For the text-containing cell, return its midpoint in [x, y] coordinate format. 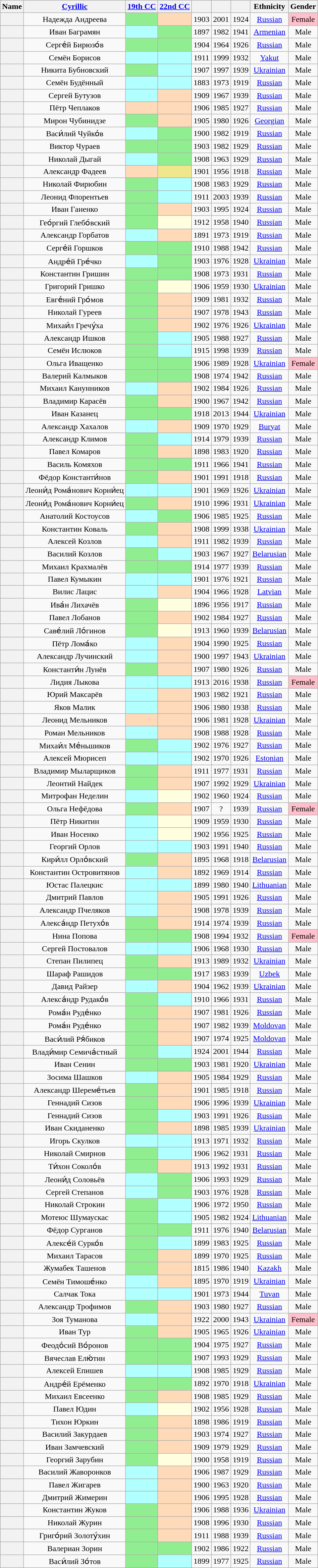
Ольга Иващенко [75, 363]
Николай Фирюбин [75, 184]
Тихон Юркин [75, 1422]
Константин Коваль [75, 529]
Григо́рий Золоту́хин [75, 1536]
Buryat [270, 426]
Николай Смирнов [75, 1153]
Леонтий Найдек [75, 784]
Анатолий Костоусов [75, 516]
Константин Жуков [75, 1510]
1971 [221, 1141]
Пётр Никитин [75, 821]
Пётр Лома́ко [75, 644]
Мотеюс Шумаускас [75, 1217]
Иван Сенин [75, 1065]
Михаи́л Ме́ньшиков [75, 745]
Павел Лобанов [75, 617]
Name [12, 7]
Yakut [270, 57]
Алексей Козлов [75, 541]
1891 [201, 235]
Алексей Епишев [75, 1371]
Леонид Мельников [75, 720]
Ольга Нефёдова [75, 809]
Сергей Постовалов [75, 949]
Иван Тур [75, 1332]
2003 [221, 197]
Gender [303, 7]
1975 [221, 1345]
Юрий Максарёв [75, 695]
Роман Мельников [75, 732]
Феодо́сий Во́ронов [75, 1345]
Степан Пилипец [75, 961]
Михаил Тарасов [75, 1256]
Давид Райзер [75, 986]
Серге́й Бирюзо́в [75, 45]
Семён Ислюков [75, 351]
Валериан Зорин [75, 1548]
Александр Хахалов [75, 426]
Павел Комаров [75, 451]
Александр Лучинский [75, 656]
Юстас Палецкис [75, 885]
Николай Строкин [75, 1205]
Виктор Чураев [75, 146]
Kazakh [270, 1268]
Алекса́ндр Рудако́в [75, 999]
Дмитрий Жимерин [75, 1497]
1915 [201, 351]
Владимир Мыларщиков [75, 771]
Михаил Крахмалёв [75, 566]
Зосима Шашков [75, 1077]
Андре́й Гре́чко [75, 261]
Ethnicity [270, 7]
Влади́мир Семича́стный [75, 1052]
Александр Горбатов [75, 235]
Зоя Туманова [75, 1319]
Сергей Бутузов [75, 95]
Митрофан Неделин [75, 796]
1950 [240, 1205]
Алексе́й Сурко́в [75, 1243]
Саве́лий Ло́гинов [75, 630]
Александр Климов [75, 439]
Михаи́л Гречу́ха [75, 325]
Леони́д Соловьёв [75, 1179]
Михаил Евсеенко [75, 1397]
Сергей Степанов [75, 1192]
Василь Комяхов [75, 464]
Семён Тимоше́нко [75, 1281]
Леонид Флорентьев [75, 197]
1998 [221, 351]
Константи́н Лунёв [75, 669]
Александр Фадеев [75, 172]
Павел Юдин [75, 1409]
Семён Будённый [75, 83]
Надежда Андреева [75, 19]
Константин Гришин [75, 274]
Константин Островитянов [75, 872]
Ти́хон Соколо́в [75, 1166]
Васи́лий Зо́тов [75, 1561]
1897 [201, 32]
? [221, 809]
1972 [221, 1205]
19th CC [142, 7]
Семён Борисов [75, 57]
Фёдор Сурганов [75, 1230]
1964 [221, 45]
Cyrillic [75, 7]
22nd CC [175, 7]
Гео́ргий Глебо́вский [75, 222]
Александр Пчеляков [75, 910]
Алекса́ндр Петухо́в [75, 923]
Вилис Лацис [75, 592]
Павел Жигарев [75, 1485]
Armenian [270, 32]
Андре́й Ерёменко [75, 1384]
Нина Попова [75, 936]
Дмитрий Павлов [75, 898]
Николай Дыгай [75, 159]
Tuvan [270, 1294]
Игорь Скулков [75, 1141]
Лидия Лыкова [75, 682]
Владимир Карасёв [75, 401]
Latvian [270, 592]
1994 [221, 936]
Никита Бубновский [75, 70]
2013 [221, 414]
Александр Ишков [75, 338]
Иван Скиданенко [75, 1128]
Georgian [270, 121]
Яков Малик [75, 707]
Георгий Зарубин [75, 1460]
Иван Баграмян [75, 32]
Василий Козлов [75, 554]
1912 [201, 222]
Валерий Калмыков [75, 376]
2000 [221, 1319]
Александр Шереме́тьев [75, 1090]
Павел Кумыкин [75, 579]
Александр Трофимов [75, 1307]
Иван Ганенко [75, 209]
Кири́лл Орло́вский [75, 859]
Ива́н Лихачёв [75, 605]
Шараф Рашидов [75, 974]
1883 [201, 83]
1965 [221, 1332]
Мирон Чубинидзе [75, 121]
Иван Носенко [75, 834]
Алексей Мюрисеп [75, 758]
Василий Жаворонков [75, 1472]
Георгий Орлов [75, 846]
Uzbek [270, 974]
Евге́ний Гро́мов [75, 300]
Васи́лий Ря́биков [75, 1039]
Михаил Канунников [75, 388]
Васи́лий Чуйко́в [75, 134]
1815 [201, 1268]
1936 [240, 1510]
2016 [221, 682]
Николай Гуреев [75, 312]
1896 [201, 605]
Estonian [270, 758]
Жумабек Ташенов [75, 1268]
Иван Замчевский [75, 1447]
1987 [221, 1472]
Серге́й Горшков [75, 248]
Пётр Чеплаков [75, 108]
Григорий Гришко [75, 287]
Иван Казанец [75, 414]
Николай Журин [75, 1523]
1990 [221, 644]
Василий Закурдаев [75, 1434]
Вячеслав Елю́тин [75, 1358]
Фёдор Константи́нов [75, 477]
Салчак Тока [75, 1294]
